Return the [x, y] coordinate for the center point of the cell that contains the specified text.  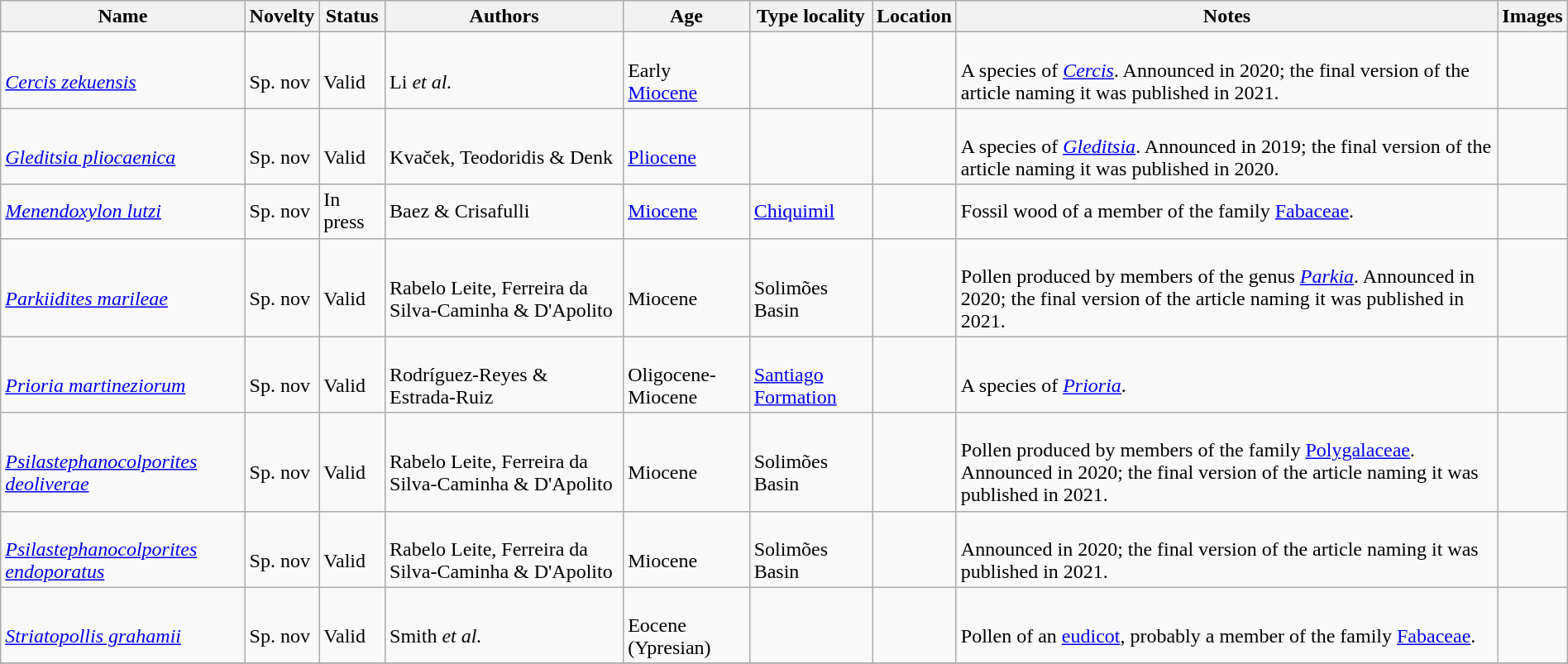
A species of Cercis. Announced in 2020; the final version of the article naming it was published in 2021. [1226, 70]
Santiago Formation [810, 375]
Psilastephanocolporites endoporatus [122, 549]
Smith et al. [504, 625]
Chiquimil [810, 212]
Novelty [282, 17]
Location [915, 17]
Announced in 2020; the final version of the article naming it was published in 2021. [1226, 549]
Name [122, 17]
Striatopollis grahamii [122, 625]
Pollen of an eudicot, probably a member of the family Fabaceae. [1226, 625]
Images [1532, 17]
Pollen produced by members of the family Polygalaceae. Announced in 2020; the final version of the article naming it was published in 2021. [1226, 461]
Pliocene [686, 146]
Eocene (Ypresian) [686, 625]
Authors [504, 17]
Baez & Crisafulli [504, 212]
In press [352, 212]
Age [686, 17]
Oligocene-Miocene [686, 375]
Rodríguez-Reyes & Estrada-Ruiz [504, 375]
Type locality [810, 17]
A species of Gleditsia. Announced in 2019; the final version of the article naming it was published in 2020. [1226, 146]
Cercis zekuensis [122, 70]
Notes [1226, 17]
Parkiidites marileae [122, 288]
Prioria martineziorum [122, 375]
Early Miocene [686, 70]
Menendoxylon lutzi [122, 212]
Status [352, 17]
A species of Prioria. [1226, 375]
Psilastephanocolporites deoliverae [122, 461]
Fossil wood of a member of the family Fabaceae. [1226, 212]
Kvaček, Teodoridis & Denk [504, 146]
Gleditsia pliocaenica [122, 146]
Pollen produced by members of the genus Parkia. Announced in 2020; the final version of the article naming it was published in 2021. [1226, 288]
Li et al. [504, 70]
